Find where the given text appears and provide that cell's center as (X, Y) coordinate. 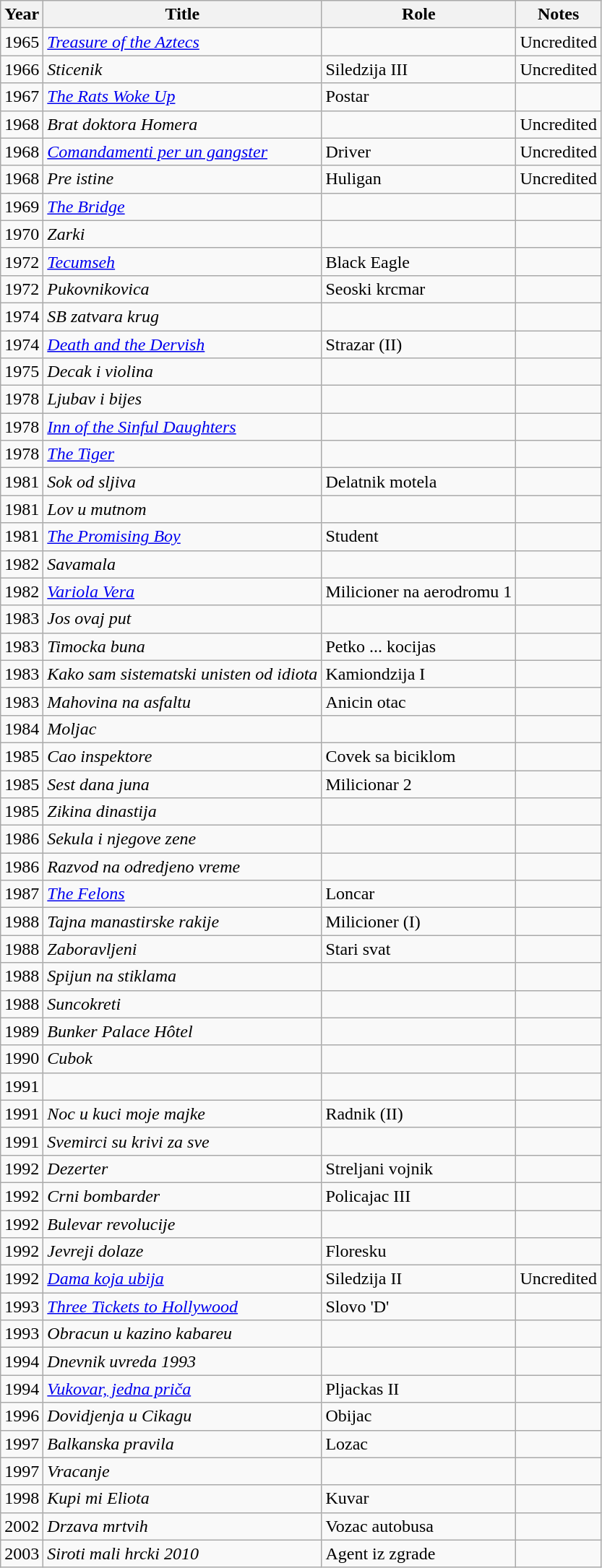
Notes (559, 14)
Kuvar (419, 1499)
2003 (22, 1554)
Bulevar revolucije (182, 1224)
Milicioner na aerodromu 1 (419, 592)
Seoski krcmar (419, 289)
Tajna manastirske rakije (182, 922)
Jos ovaj put (182, 619)
Bunker Palace Hôtel (182, 1031)
Dama koja ubija (182, 1279)
Siledzija III (419, 69)
Siroti mali hrcki 2010 (182, 1554)
Year (22, 14)
1966 (22, 69)
Dovidjenja u Cikagu (182, 1416)
Anicin otac (419, 701)
Kako sam sistematski unisten od idiota (182, 674)
Huligan (419, 179)
The Bridge (182, 207)
Delatnik motela (419, 482)
Streljani vojnik (419, 1169)
Noc u kuci moje majke (182, 1114)
Crni bombarder (182, 1196)
The Rats Woke Up (182, 97)
Student (419, 537)
1967 (22, 97)
Death and the Dervish (182, 345)
1969 (22, 207)
Tecumseh (182, 261)
Milicionar 2 (419, 784)
Covek sa biciklom (419, 756)
2002 (22, 1526)
Sticenik (182, 69)
Role (419, 14)
Siledzija II (419, 1279)
Pre istine (182, 179)
Balkanska pravila (182, 1444)
Dnevnik uvreda 1993 (182, 1361)
Floresku (419, 1252)
Pukovnikovica (182, 289)
Pljackas II (419, 1389)
Zikina dinastija (182, 812)
Variola Vera (182, 592)
1975 (22, 372)
Zarki (182, 234)
Lov u mutnom (182, 509)
Obracun u kazino kabareu (182, 1334)
Treasure of the Aztecs (182, 42)
Kupi mi Eliota (182, 1499)
Zaboravljeni (182, 949)
1987 (22, 894)
The Tiger (182, 454)
Drzava mrtvih (182, 1526)
Three Tickets to Hollywood (182, 1307)
Brat doktora Homera (182, 124)
Policajac III (419, 1196)
Timocka buna (182, 646)
1965 (22, 42)
Postar (419, 97)
Sest dana juna (182, 784)
Sok od sljiva (182, 482)
Title (182, 14)
Savamala (182, 564)
Sekula i njegove zene (182, 839)
1984 (22, 729)
Dezerter (182, 1169)
Slovo 'D' (419, 1307)
Obijac (419, 1416)
Loncar (419, 894)
1990 (22, 1059)
The Promising Boy (182, 537)
Mahovina na asfaltu (182, 701)
Ljubav i bijes (182, 399)
Jevreji dolaze (182, 1252)
Stari svat (419, 949)
SB zatvara krug (182, 316)
Kamiondzija I (419, 674)
Cao inspektore (182, 756)
1970 (22, 234)
Vukovar, jedna priča (182, 1389)
Spijun na stiklama (182, 976)
Strazar (II) (419, 345)
1989 (22, 1031)
Inn of the Sinful Daughters (182, 427)
1996 (22, 1416)
Petko ... kocijas (419, 646)
Decak i violina (182, 372)
Radnik (II) (419, 1114)
Vozac autobusa (419, 1526)
Comandamenti per un gangster (182, 152)
The Felons (182, 894)
Svemirci su krivi za sve (182, 1141)
Lozac (419, 1444)
Cubok (182, 1059)
Milicioner (I) (419, 922)
Black Eagle (419, 261)
Agent iz zgrade (419, 1554)
Razvod na odredjeno vreme (182, 867)
Vracanje (182, 1471)
Moljac (182, 729)
1998 (22, 1499)
Driver (419, 152)
Suncokreti (182, 1004)
